Output the [X, Y] coordinate of the center of the cell containing the given text.  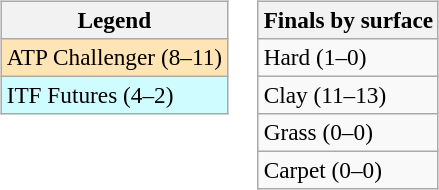
Finals by surface [348, 20]
Hard (1–0) [348, 57]
Clay (11–13) [348, 95]
Legend [114, 20]
Grass (0–0) [348, 133]
ATP Challenger (8–11) [114, 57]
ITF Futures (4–2) [114, 95]
Carpet (0–0) [348, 171]
